Determine the (X, Y) coordinate at the center of the cell enclosing the given text.  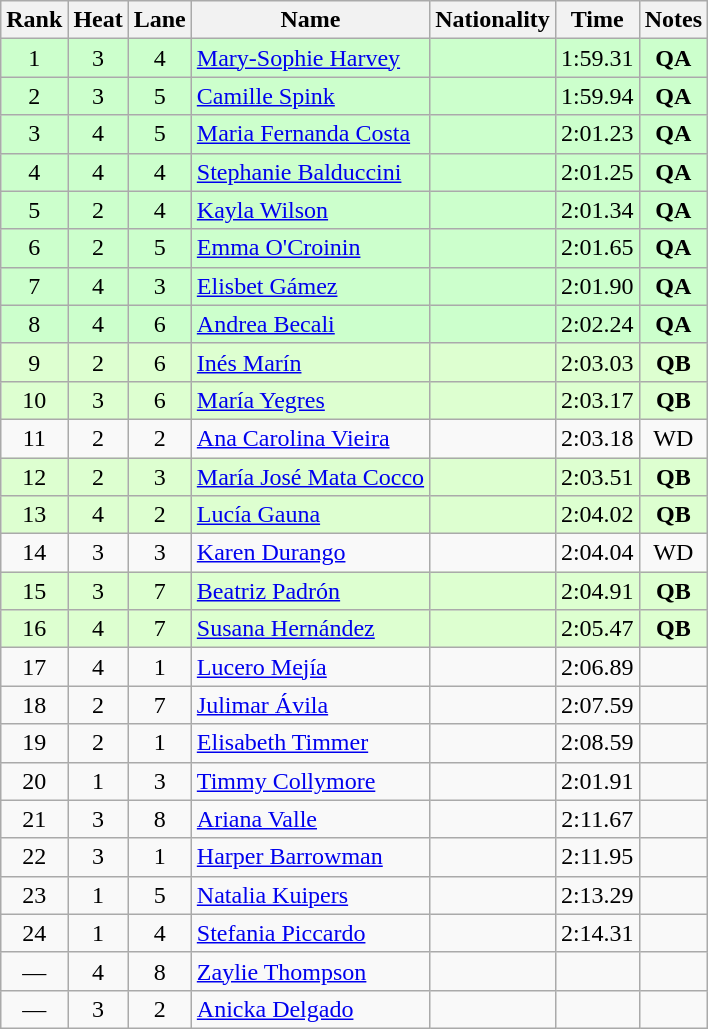
Zaylie Thompson (310, 971)
2:07.59 (597, 705)
Camille Spink (310, 96)
Elisabeth Timmer (310, 743)
2:02.24 (597, 324)
2:11.95 (597, 857)
Mary-Sophie Harvey (310, 58)
2:01.90 (597, 286)
Stephanie Balduccini (310, 172)
Lucía Gauna (310, 515)
15 (34, 591)
21 (34, 819)
17 (34, 667)
12 (34, 477)
María Yegres (310, 400)
19 (34, 743)
1:59.31 (597, 58)
2:01.65 (597, 248)
2:13.29 (597, 895)
Lucero Mejía (310, 667)
2:01.23 (597, 134)
Stefania Piccardo (310, 933)
2:11.67 (597, 819)
22 (34, 857)
Ariana Valle (310, 819)
10 (34, 400)
2:01.91 (597, 781)
2:14.31 (597, 933)
Heat (98, 20)
Emma O'Croinin (310, 248)
2:04.02 (597, 515)
Notes (673, 20)
2:03.17 (597, 400)
Harper Barrowman (310, 857)
20 (34, 781)
2:05.47 (597, 629)
23 (34, 895)
2:06.89 (597, 667)
Karen Durango (310, 553)
Beatriz Padrón (310, 591)
24 (34, 933)
2:03.03 (597, 362)
14 (34, 553)
9 (34, 362)
1:59.94 (597, 96)
11 (34, 438)
2:04.91 (597, 591)
Julimar Ávila (310, 705)
Kayla Wilson (310, 210)
Maria Fernanda Costa (310, 134)
Lane (160, 20)
María José Mata Cocco (310, 477)
13 (34, 515)
Timmy Collymore (310, 781)
Andrea Becali (310, 324)
2:08.59 (597, 743)
Rank (34, 20)
2:01.25 (597, 172)
Susana Hernández (310, 629)
Elisbet Gámez (310, 286)
Name (310, 20)
Inés Marín (310, 362)
Nationality (493, 20)
2:03.51 (597, 477)
2:01.34 (597, 210)
Natalia Kuipers (310, 895)
Anicka Delgado (310, 1009)
2:03.18 (597, 438)
16 (34, 629)
2:04.04 (597, 553)
Time (597, 20)
18 (34, 705)
Ana Carolina Vieira (310, 438)
